From the cell containing the given text, extract its center point as (X, Y) coordinate. 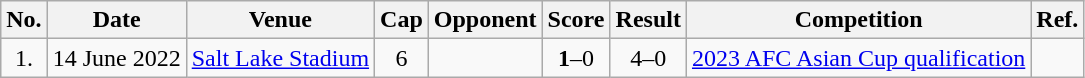
Salt Lake Stadium (280, 58)
1. (24, 58)
Result (648, 20)
4–0 (648, 58)
Score (576, 20)
Venue (280, 20)
Ref. (1058, 20)
No. (24, 20)
Competition (858, 20)
2023 AFC Asian Cup qualification (858, 58)
6 (402, 58)
Cap (402, 20)
1–0 (576, 58)
Opponent (485, 20)
14 June 2022 (116, 58)
Date (116, 20)
